Return [x, y] of the center of cell containing provided text 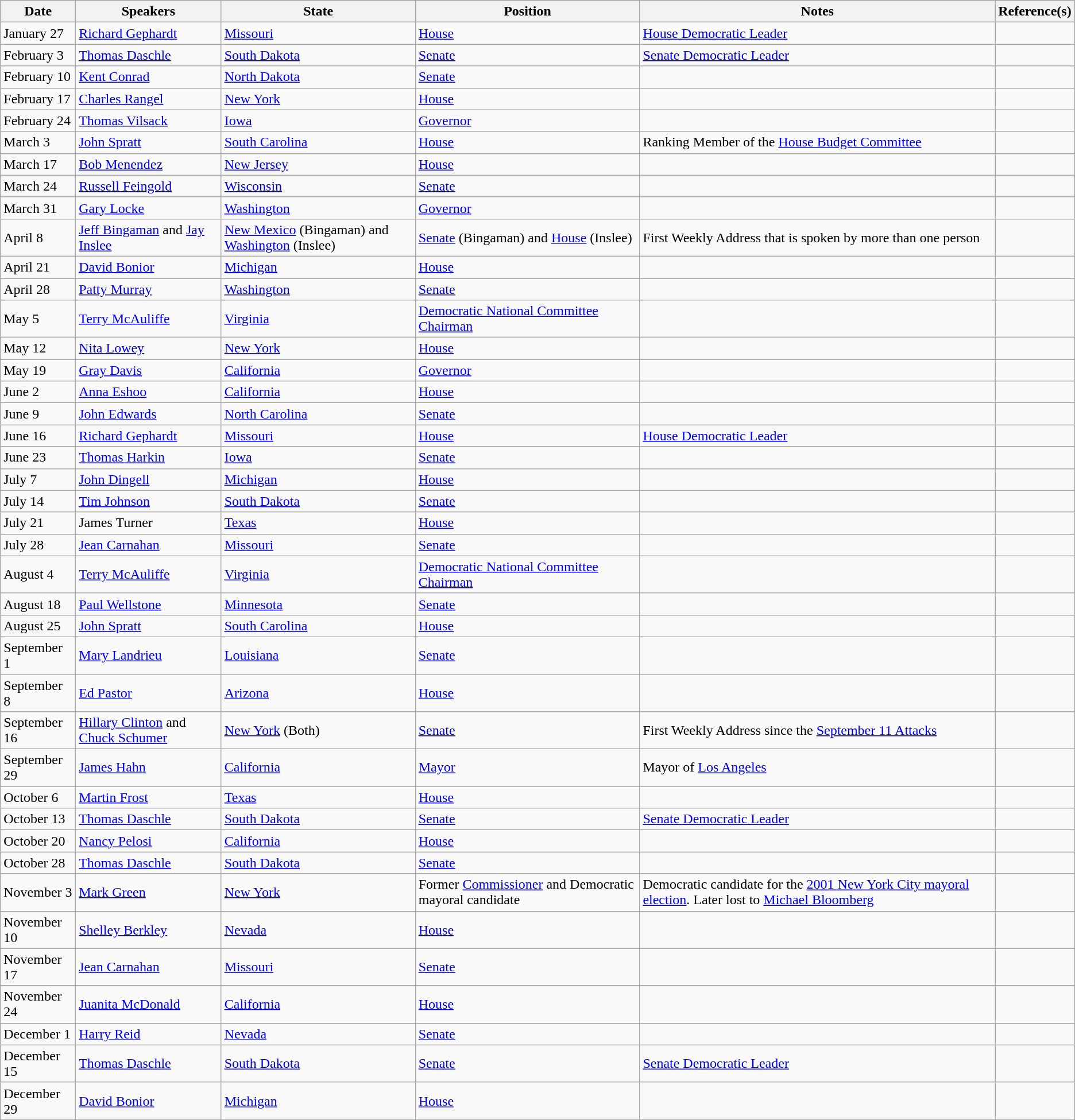
September 1 [38, 656]
Position [527, 11]
May 5 [38, 319]
North Dakota [318, 77]
May 12 [38, 348]
November 24 [38, 1005]
September 8 [38, 692]
Patty Murray [149, 289]
New Jersey [318, 164]
John Dingell [149, 479]
January 27 [38, 33]
State [318, 11]
Speakers [149, 11]
Senate (Bingaman) and House (Inslee) [527, 238]
Mayor [527, 768]
Kent Conrad [149, 77]
Mark Green [149, 892]
Notes [818, 11]
Arizona [318, 692]
April 28 [38, 289]
March 17 [38, 164]
March 3 [38, 142]
Paul Wellstone [149, 604]
April 21 [38, 267]
Bob Menendez [149, 164]
First Weekly Address that is spoken by more than one person [818, 238]
Ranking Member of the House Budget Committee [818, 142]
Thomas Vilsack [149, 121]
August 4 [38, 574]
Martin Frost [149, 797]
August 18 [38, 604]
Minnesota [318, 604]
Juanita McDonald [149, 1005]
April 8 [38, 238]
March 24 [38, 186]
June 23 [38, 458]
December 1 [38, 1034]
Shelley Berkley [149, 930]
September 29 [38, 768]
October 6 [38, 797]
Tim Johnson [149, 501]
August 25 [38, 626]
First Weekly Address since the September 11 Attacks [818, 730]
Mayor of Los Angeles [818, 768]
February 10 [38, 77]
Anna Eshoo [149, 392]
Mary Landrieu [149, 656]
October 28 [38, 863]
John Edwards [149, 414]
Former Commissioner and Democratic mayoral candidate [527, 892]
James Turner [149, 523]
July 14 [38, 501]
July 21 [38, 523]
May 19 [38, 370]
Democratic candidate for the 2001 New York City mayoral election. Later lost to Michael Bloomberg [818, 892]
October 20 [38, 841]
Nita Lowey [149, 348]
July 7 [38, 479]
North Carolina [318, 414]
Russell Feingold [149, 186]
February 3 [38, 55]
Ed Pastor [149, 692]
Date [38, 11]
June 2 [38, 392]
February 17 [38, 99]
New Mexico (Bingaman) and Washington (Inslee) [318, 238]
Thomas Harkin [149, 458]
December 15 [38, 1063]
Gary Locke [149, 208]
Reference(s) [1035, 11]
Nancy Pelosi [149, 841]
September 16 [38, 730]
June 9 [38, 414]
February 24 [38, 121]
Gray Davis [149, 370]
November 17 [38, 967]
November 3 [38, 892]
December 29 [38, 1101]
November 10 [38, 930]
Harry Reid [149, 1034]
Hillary Clinton and Chuck Schumer [149, 730]
June 16 [38, 436]
James Hahn [149, 768]
Charles Rangel [149, 99]
March 31 [38, 208]
Jeff Bingaman and Jay Inslee [149, 238]
Wisconsin [318, 186]
July 28 [38, 545]
Louisiana [318, 656]
New York (Both) [318, 730]
October 13 [38, 819]
